Pinpoint the cell where the given text exists, returning its (x, y) midpoint coordinate. 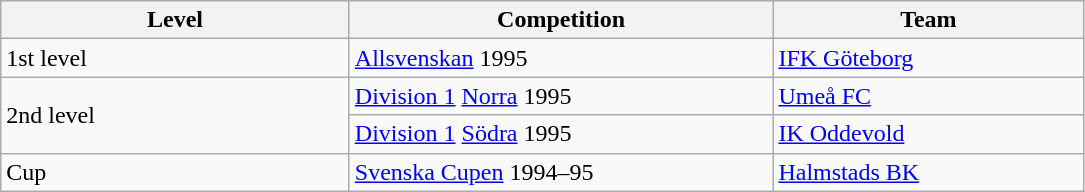
Level (176, 20)
2nd level (176, 115)
IK Oddevold (928, 134)
Competition (561, 20)
Division 1 Södra 1995 (561, 134)
Division 1 Norra 1995 (561, 96)
IFK Göteborg (928, 58)
Cup (176, 172)
Svenska Cupen 1994–95 (561, 172)
Team (928, 20)
Umeå FC (928, 96)
Allsvenskan 1995 (561, 58)
1st level (176, 58)
Halmstads BK (928, 172)
